Return (x, y) of the center of cell containing provided text 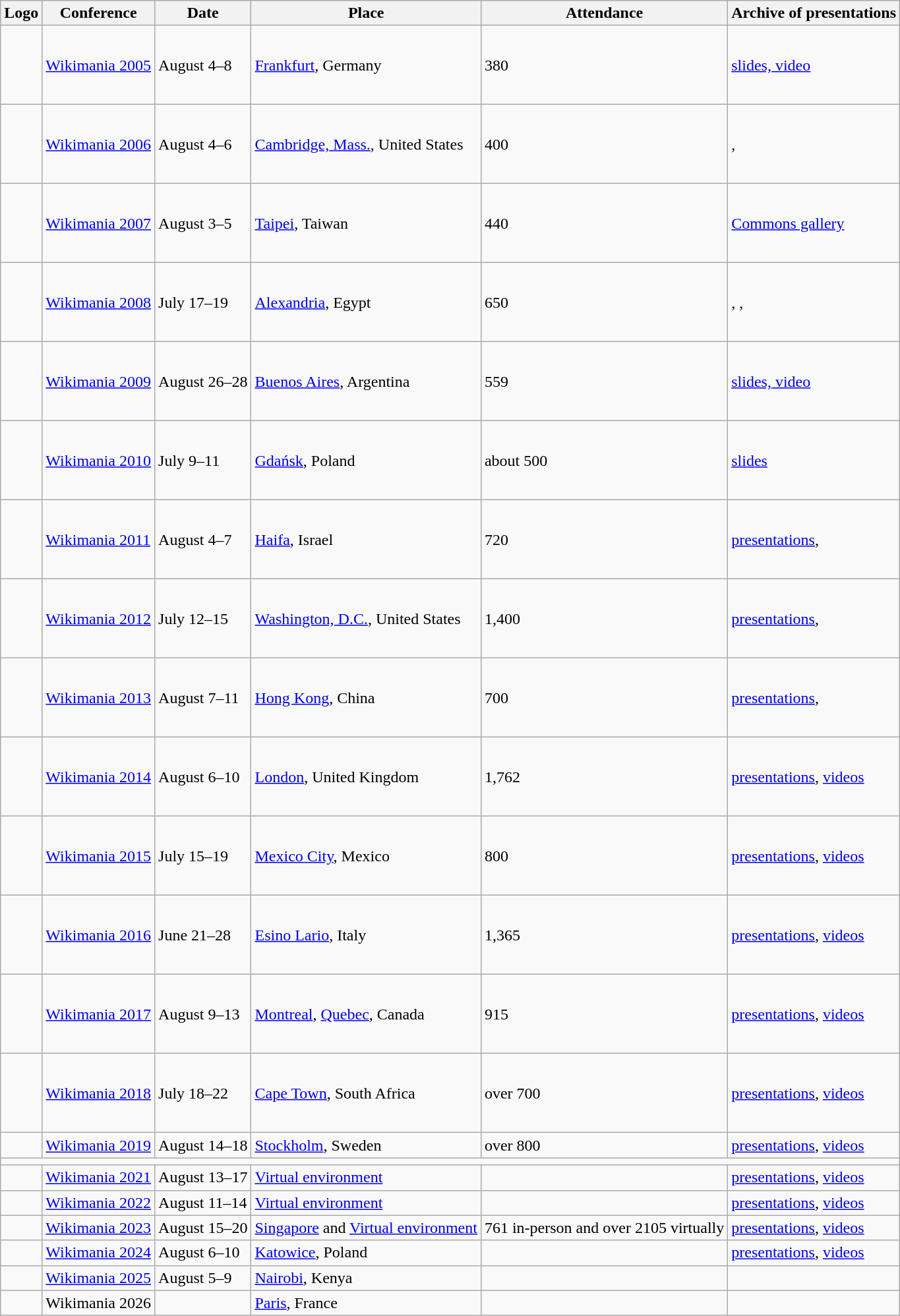
Paris, France (366, 1303)
Gdańsk, Poland (366, 461)
Wikimania 2022 (99, 1203)
July 17–19 (203, 302)
Cambridge, Mass., United States (366, 144)
August 4–7 (203, 540)
Nairobi, Kenya (366, 1278)
Wikimania 2023 (99, 1228)
Wikimania 2026 (99, 1303)
Mexico City, Mexico (366, 856)
August 13–17 (203, 1178)
Commons gallery (814, 223)
1,365 (604, 935)
over 700 (604, 1093)
Wikimania 2016 (99, 935)
Katowice, Poland (366, 1253)
August 26–28 (203, 382)
Wikimania 2018 (99, 1093)
August 9–13 (203, 1014)
Montreal, Quebec, Canada (366, 1014)
Haifa, Israel (366, 540)
Wikimania 2008 (99, 302)
Frankfurt, Germany (366, 65)
400 (604, 144)
August 5–9 (203, 1278)
over 800 (604, 1145)
August 15–20 (203, 1228)
Place (366, 13)
July 12–15 (203, 619)
Wikimania 2010 (99, 461)
Wikimania 2017 (99, 1014)
Logo (21, 13)
August 7–11 (203, 698)
650 (604, 302)
August 4–8 (203, 65)
July 15–19 (203, 856)
, , (814, 302)
Wikimania 2012 (99, 619)
Cape Town, South Africa (366, 1093)
Wikimania 2009 (99, 382)
Wikimania 2021 (99, 1178)
700 (604, 698)
761 in-person and over 2105 virtually (604, 1228)
Conference (99, 13)
, (814, 144)
Alexandria, Egypt (366, 302)
800 (604, 856)
Wikimania 2025 (99, 1278)
Stockholm, Sweden (366, 1145)
Singapore and Virtual environment (366, 1228)
July 18–22 (203, 1093)
Hong Kong, China (366, 698)
380 (604, 65)
August 3–5 (203, 223)
Buenos Aires, Argentina (366, 382)
Esino Lario, Italy (366, 935)
Wikimania 2005 (99, 65)
June 21–28 (203, 935)
slides (814, 461)
Wikimania 2011 (99, 540)
440 (604, 223)
August 11–14 (203, 1203)
Taipei, Taiwan (366, 223)
August 4–6 (203, 144)
July 9–11 (203, 461)
London, United Kingdom (366, 777)
Wikimania 2014 (99, 777)
Wikimania 2013 (99, 698)
Archive of presentations (814, 13)
Wikimania 2024 (99, 1253)
Attendance (604, 13)
Date (203, 13)
Wikimania 2019 (99, 1145)
720 (604, 540)
Wikimania 2007 (99, 223)
Wikimania 2006 (99, 144)
Washington, D.C., United States (366, 619)
559 (604, 382)
Wikimania 2015 (99, 856)
915 (604, 1014)
August 14–18 (203, 1145)
1,400 (604, 619)
about 500 (604, 461)
1,762 (604, 777)
